From the cell containing the given text, extract its center point as (x, y) coordinate. 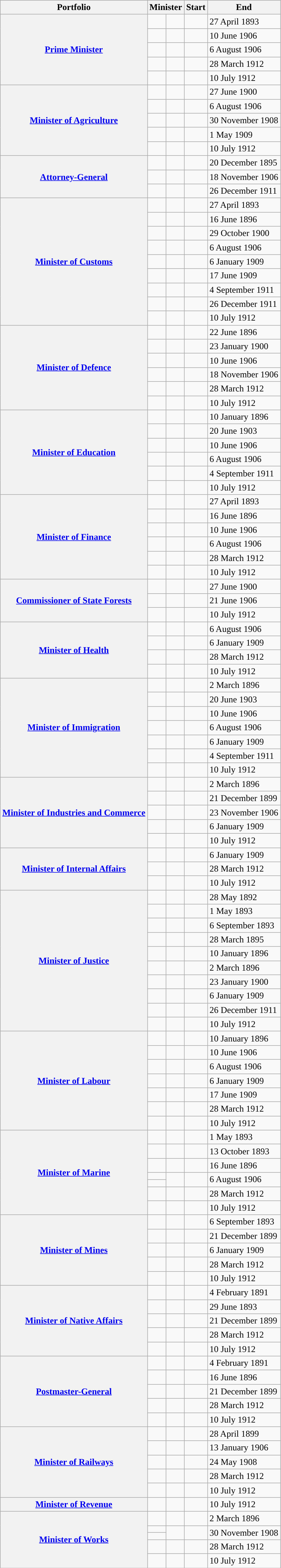
13 October 1893 (244, 1151)
Minister of Native Affairs (74, 1321)
Minister of Revenue (74, 1504)
Minister of Finance (74, 537)
22 June 1896 (244, 332)
29 June 1893 (244, 1306)
Minister of Mines (74, 1250)
Attorney-General (74, 177)
Minister of Industries and Commerce (74, 812)
Minister (166, 7)
Prime Minister (74, 50)
Commissioner of State Forests (74, 600)
Start (196, 7)
Portfolio (74, 7)
21 June 1906 (244, 600)
Minister of Agriculture (74, 120)
Minister of Health (74, 650)
28 May 1892 (244, 897)
Minister of Internal Affairs (74, 869)
24 May 1908 (244, 1462)
Minister of Education (74, 452)
Postmaster-General (74, 1391)
29 October 1900 (244, 233)
Minister of Works (74, 1539)
1 May 1909 (244, 134)
End (244, 7)
28 April 1899 (244, 1434)
Minister of Labour (74, 1080)
28 March 1895 (244, 939)
Minister of Railways (74, 1462)
13 January 1906 (244, 1448)
23 November 1906 (244, 812)
Minister of Defence (74, 367)
Minister of Justice (74, 961)
Minister of Customs (74, 262)
20 December 1895 (244, 163)
Minister of Marine (74, 1172)
Minister of Immigration (74, 728)
